From the cell containing the given text, extract its center point as (x, y) coordinate. 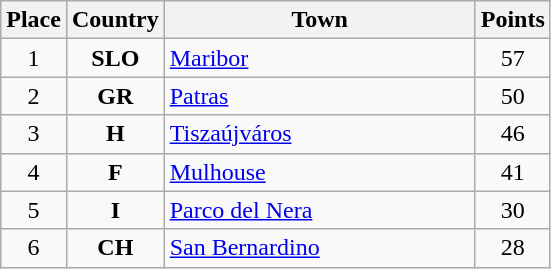
F (115, 172)
Maribor (320, 58)
28 (512, 248)
2 (34, 96)
5 (34, 210)
Place (34, 20)
50 (512, 96)
Patras (320, 96)
41 (512, 172)
30 (512, 210)
Town (320, 20)
Country (115, 20)
CH (115, 248)
H (115, 134)
4 (34, 172)
Tiszaújváros (320, 134)
1 (34, 58)
I (115, 210)
Parco del Nera (320, 210)
Mulhouse (320, 172)
6 (34, 248)
Points (512, 20)
3 (34, 134)
SLO (115, 58)
San Bernardino (320, 248)
GR (115, 96)
46 (512, 134)
57 (512, 58)
